Locate the cell with the specified text and output its [x, y] center coordinate. 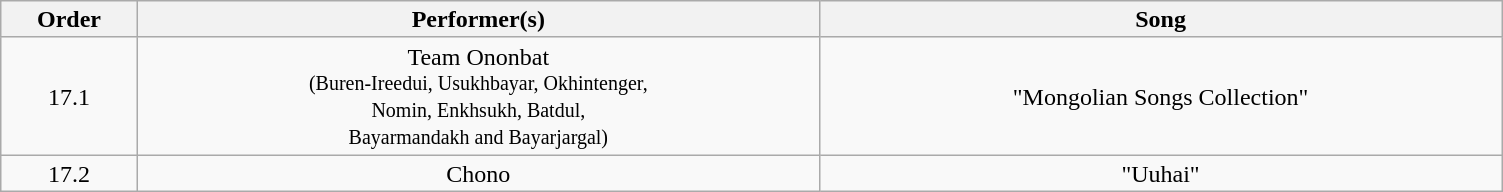
17.2 [69, 174]
"Uuhai" [1160, 174]
Order [69, 20]
17.1 [69, 96]
Song [1160, 20]
"Mongolian Songs Collection" [1160, 96]
Chono [478, 174]
Team Ononbat(Buren-Ireedui, Usukhbayar, Okhintenger,Nomin, Enkhsukh, Batdul,Bayarmandakh and Bayarjargal) [478, 96]
Performer(s) [478, 20]
